Return the [X, Y] coordinate for the center point of the cell that contains the specified text.  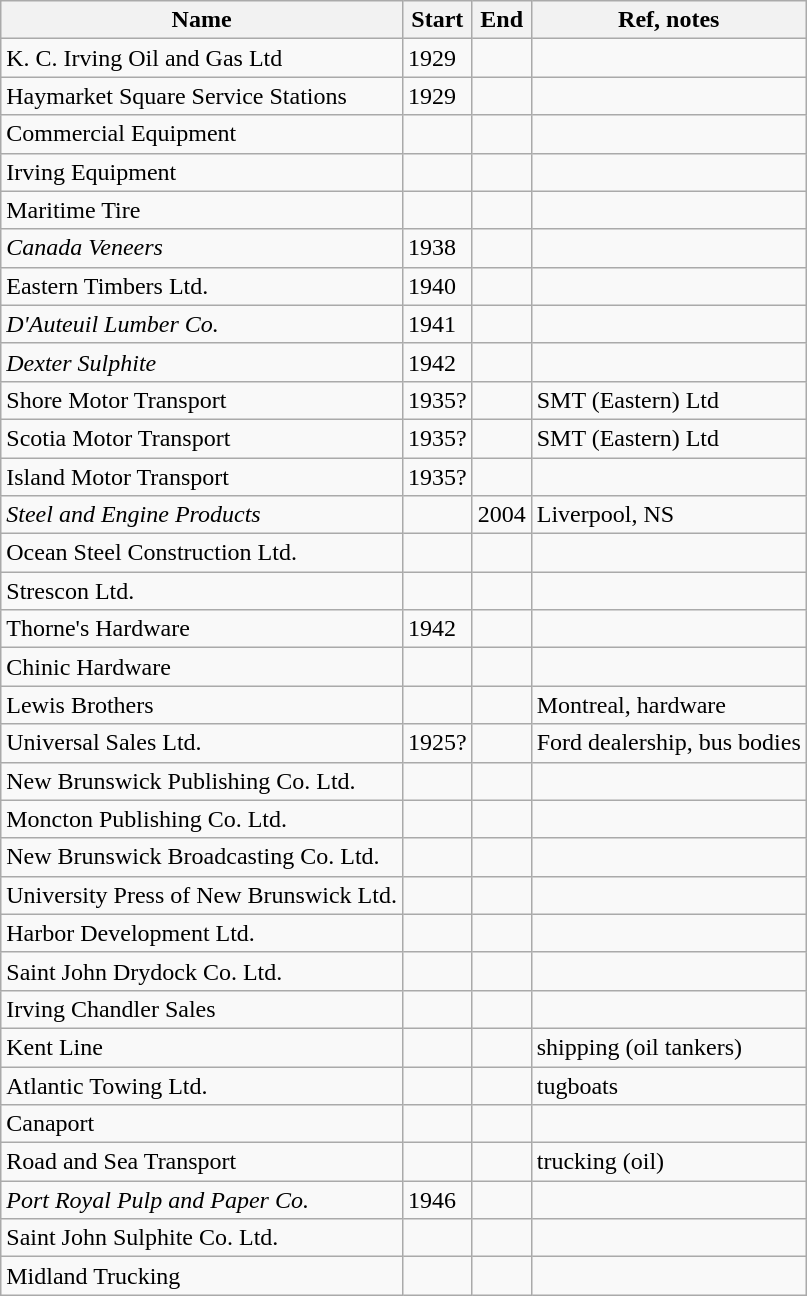
shipping (oil tankers) [668, 1047]
Saint John Drydock Co. Ltd. [202, 971]
Atlantic Towing Ltd. [202, 1085]
Chinic Hardware [202, 667]
K. C. Irving Oil and Gas Ltd [202, 58]
Ocean Steel Construction Ltd. [202, 553]
Name [202, 20]
Steel and Engine Products [202, 515]
Road and Sea Transport [202, 1162]
Montreal, hardware [668, 705]
Irving Equipment [202, 172]
1938 [437, 248]
Shore Motor Transport [202, 400]
University Press of New Brunswick Ltd. [202, 895]
Canaport [202, 1124]
Universal Sales Ltd. [202, 743]
Scotia Motor Transport [202, 438]
Harbor Development Ltd. [202, 933]
Moncton Publishing Co. Ltd. [202, 819]
Port Royal Pulp and Paper Co. [202, 1200]
1940 [437, 286]
Maritime Tire [202, 210]
D'Auteuil Lumber Co. [202, 324]
End [502, 20]
Ford dealership, bus bodies [668, 743]
Eastern Timbers Ltd. [202, 286]
Dexter Sulphite [202, 362]
Irving Chandler Sales [202, 1009]
New Brunswick Broadcasting Co. Ltd. [202, 857]
Midland Trucking [202, 1276]
1946 [437, 1200]
Strescon Ltd. [202, 591]
Thorne's Hardware [202, 629]
Liverpool, NS [668, 515]
New Brunswick Publishing Co. Ltd. [202, 781]
trucking (oil) [668, 1162]
Kent Line [202, 1047]
Lewis Brothers [202, 705]
tugboats [668, 1085]
2004 [502, 515]
Start [437, 20]
Saint John Sulphite Co. Ltd. [202, 1238]
Canada Veneers [202, 248]
1925? [437, 743]
Haymarket Square Service Stations [202, 96]
Commercial Equipment [202, 134]
Island Motor Transport [202, 477]
1941 [437, 324]
Ref, notes [668, 20]
